Locate the cell with the specified text and output its (X, Y) center coordinate. 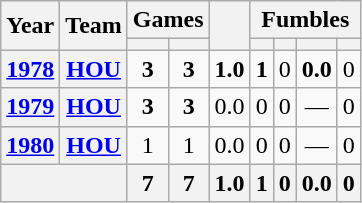
1978 (30, 69)
Team (94, 26)
Year (30, 26)
1980 (30, 145)
Games (168, 20)
Fumbles (305, 20)
1979 (30, 107)
